Identify which cell holds the provided text, then report its [x, y] central coordinate. 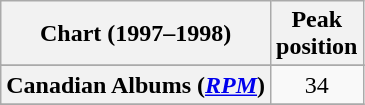
Canadian Albums (RPM) [136, 85]
Peakposition [317, 34]
34 [317, 85]
Chart (1997–1998) [136, 34]
